Provide the [X, Y] coordinate of the cell's center where the given text is located.  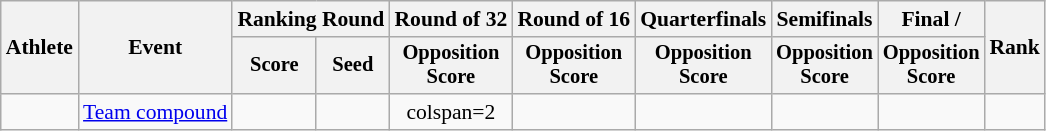
Seed [352, 66]
Score [274, 66]
Quarterfinals [703, 19]
Final / [932, 19]
Rank [1014, 48]
Athlete [40, 48]
colspan=2 [450, 112]
Ranking Round [310, 19]
Semifinals [824, 19]
Event [155, 48]
Round of 16 [574, 19]
Team compound [155, 112]
Round of 32 [450, 19]
